Provide the (X, Y) coordinate of the cell's center where the given text is located.  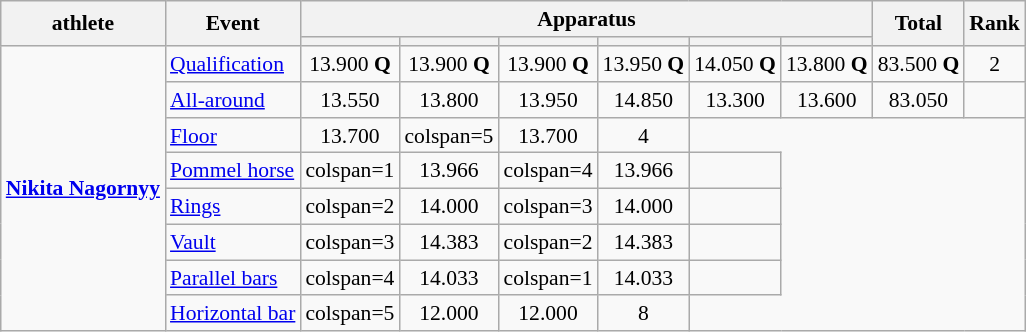
Pommel horse (232, 171)
athlete (83, 24)
Nikita Nagornyy (83, 188)
13.800 (448, 100)
Floor (232, 136)
13.950 Q (644, 64)
Apparatus (586, 19)
2 (994, 64)
Rings (232, 207)
Event (232, 24)
13.600 (827, 100)
4 (644, 136)
Horizontal bar (232, 314)
Total (919, 24)
Parallel bars (232, 278)
13.950 (548, 100)
83.500 Q (919, 64)
14.050 Q (735, 64)
Qualification (232, 64)
14.850 (644, 100)
13.800 Q (827, 64)
8 (644, 314)
All-around (232, 100)
13.300 (735, 100)
Rank (994, 24)
13.550 (350, 100)
Vault (232, 243)
83.050 (919, 100)
